Pinpoint the cell where the given text exists, returning its [x, y] midpoint coordinate. 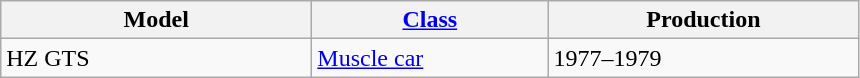
Class [430, 20]
Model [156, 20]
1977–1979 [704, 58]
Muscle car [430, 58]
HZ GTS [156, 58]
Production [704, 20]
